From the cell containing the given text, extract its center point as (x, y) coordinate. 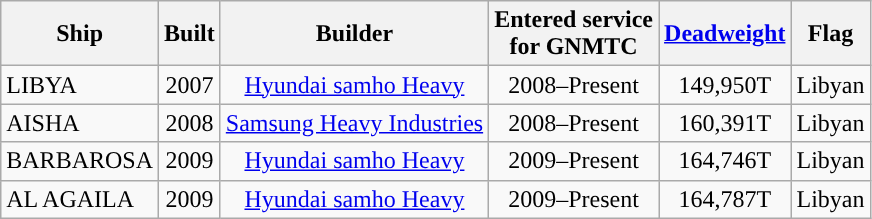
2007 (190, 85)
2008 (190, 123)
LIBYA (80, 85)
164,787T (725, 199)
Entered service for GNMTC (574, 34)
Flag (830, 34)
164,746T (725, 161)
Ship (80, 34)
Built (190, 34)
AISHA (80, 123)
AL AGAILA (80, 199)
BARBAROSA (80, 161)
160,391T (725, 123)
Builder (354, 34)
Deadweight (725, 34)
Samsung Heavy Industries (354, 123)
149,950T (725, 85)
